Return [X, Y] of the center of cell containing provided text 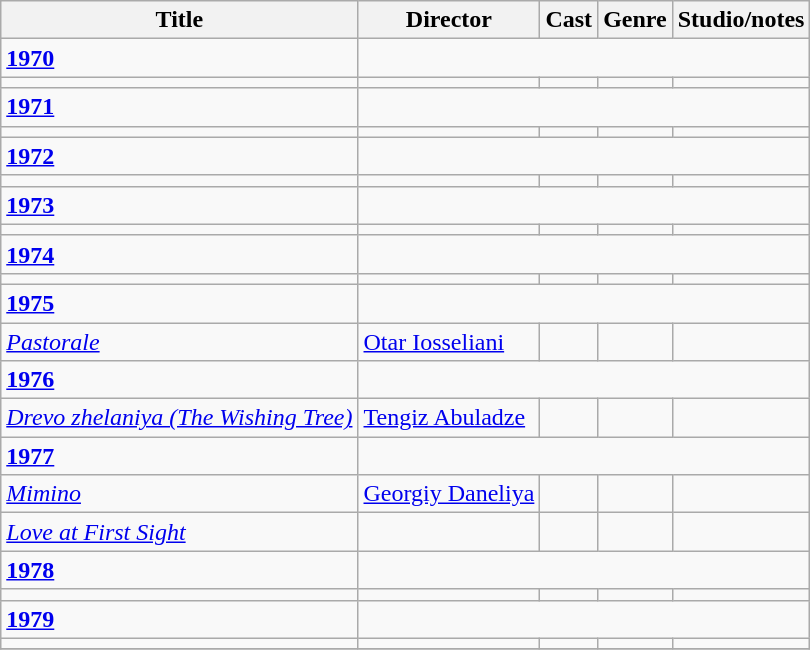
1975 [180, 303]
Drevo zhelaniya (The Wishing Tree) [180, 418]
1976 [180, 380]
Cast [569, 20]
Love at First Sight [180, 532]
Genre [636, 20]
1972 [180, 156]
1973 [180, 205]
Tengiz Abuladze [449, 418]
Director [449, 20]
Title [180, 20]
Georgiy Daneliya [449, 494]
Studio/notes [741, 20]
1978 [180, 570]
1970 [180, 58]
1979 [180, 619]
Mimino [180, 494]
1974 [180, 254]
Otar Iosseliani [449, 341]
Pastorale [180, 341]
1977 [180, 456]
1971 [180, 107]
